Determine the (x, y) coordinate at the center of the cell enclosing the given text.  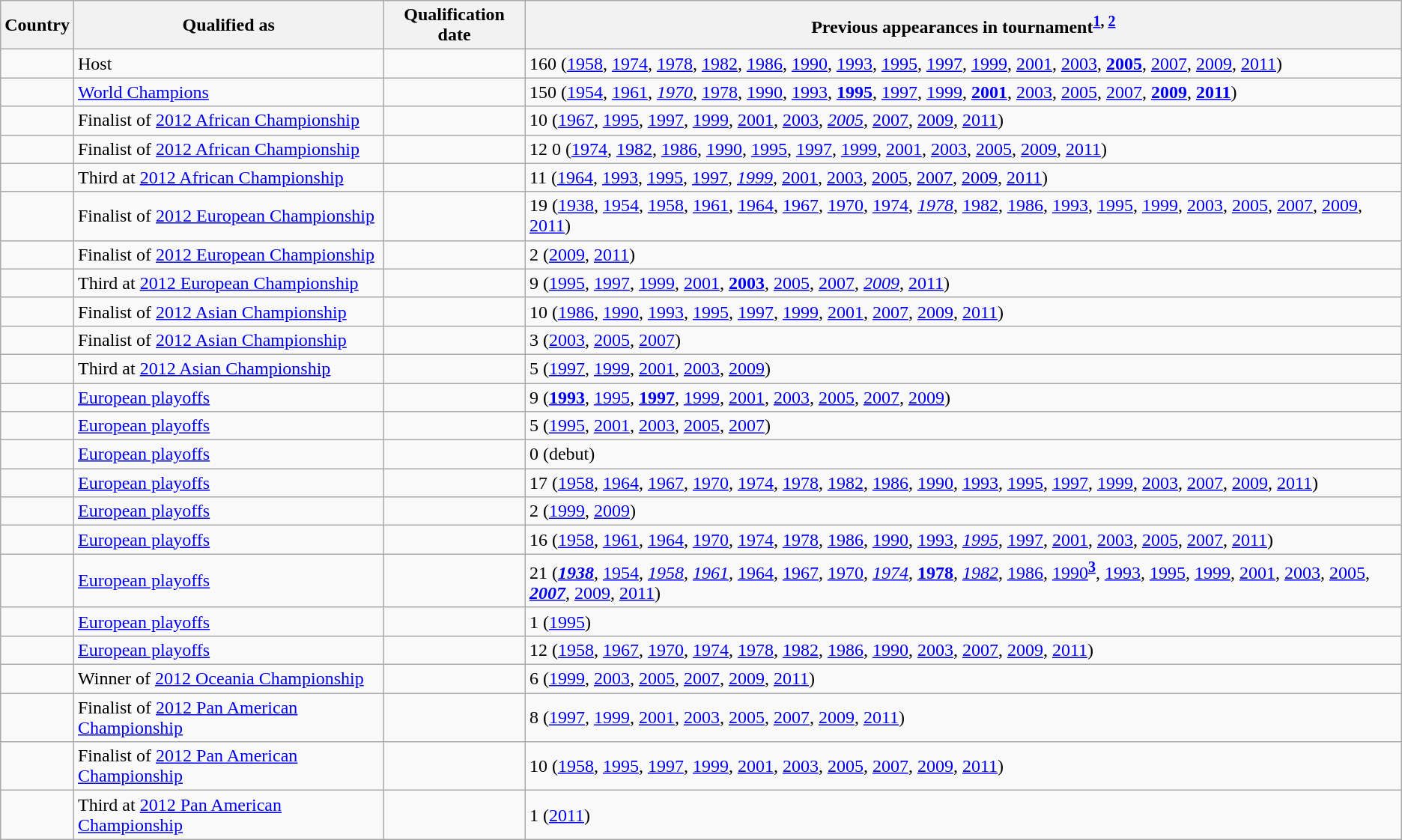
0 (debut) (963, 454)
11 (1964, 1993, 1995, 1997, 1999, 2001, 2003, 2005, 2007, 2009, 2011) (963, 177)
9 (1995, 1997, 1999, 2001, 2003, 2005, 2007, 2009, 2011) (963, 283)
12 (1958, 1967, 1970, 1974, 1978, 1982, 1986, 1990, 2003, 2007, 2009, 2011) (963, 650)
19 (1938, 1954, 1958, 1961, 1964, 1967, 1970, 1974, 1978, 1982, 1986, 1993, 1995, 1999, 2003, 2005, 2007, 2009, 2011) (963, 216)
17 (1958, 1964, 1967, 1970, 1974, 1978, 1982, 1986, 1990, 1993, 1995, 1997, 1999, 2003, 2007, 2009, 2011) (963, 483)
10 (1958, 1995, 1997, 1999, 2001, 2003, 2005, 2007, 2009, 2011) (963, 767)
3 (2003, 2005, 2007) (963, 340)
Third at 2012 Pan American Championship (228, 815)
2 (1999, 2009) (963, 511)
Third at 2012 African Championship (228, 177)
5 (1997, 1999, 2001, 2003, 2009) (963, 368)
Previous appearances in tournament1, 2 (963, 25)
10 (1967, 1995, 1997, 1999, 2001, 2003, 2005, 2007, 2009, 2011) (963, 121)
World Champions (228, 92)
2 (2009, 2011) (963, 255)
Qualification date (455, 25)
Third at 2012 Asian Championship (228, 368)
9 (1993, 1995, 1997, 1999, 2001, 2003, 2005, 2007, 2009) (963, 398)
8 (1997, 1999, 2001, 2003, 2005, 2007, 2009, 2011) (963, 717)
Third at 2012 European Championship (228, 283)
16 (1958, 1961, 1964, 1970, 1974, 1978, 1986, 1990, 1993, 1995, 1997, 2001, 2003, 2005, 2007, 2011) (963, 540)
1 (1995) (963, 621)
Country (37, 25)
1 (2011) (963, 815)
12 0 (1974, 1982, 1986, 1990, 1995, 1997, 1999, 2001, 2003, 2005, 2009, 2011) (963, 149)
6 (1999, 2003, 2005, 2007, 2009, 2011) (963, 679)
150 (1954, 1961, 1970, 1978, 1990, 1993, 1995, 1997, 1999, 2001, 2003, 2005, 2007, 2009, 2011) (963, 92)
Host (228, 64)
160 (1958, 1974, 1978, 1982, 1986, 1990, 1993, 1995, 1997, 1999, 2001, 2003, 2005, 2007, 2009, 2011) (963, 64)
Winner of 2012 Oceania Championship (228, 679)
Qualified as (228, 25)
5 (1995, 2001, 2003, 2005, 2007) (963, 426)
21 (1938, 1954, 1958, 1961, 1964, 1967, 1970, 1974, 1978, 1982, 1986, 19903, 1993, 1995, 1999, 2001, 2003, 2005, 2007, 2009, 2011) (963, 581)
10 (1986, 1990, 1993, 1995, 1997, 1999, 2001, 2007, 2009, 2011) (963, 311)
